For the text-containing cell, return its midpoint in [x, y] coordinate format. 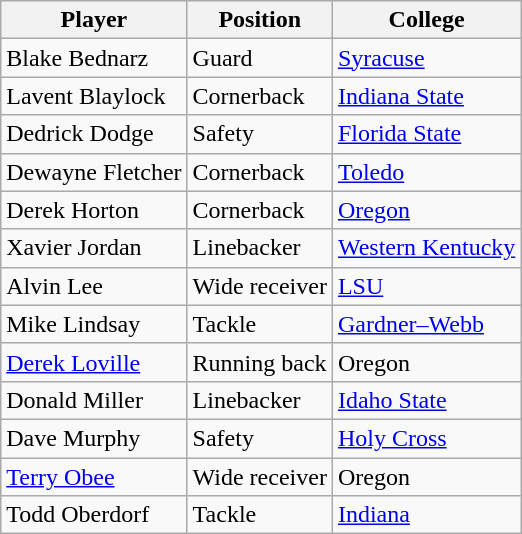
Position [260, 20]
Idaho State [426, 400]
Derek Loville [94, 362]
LSU [426, 286]
Syracuse [426, 58]
Blake Bednarz [94, 58]
Donald Miller [94, 400]
Florida State [426, 134]
Dedrick Dodge [94, 134]
Indiana [426, 515]
Holy Cross [426, 438]
Dewayne Fletcher [94, 172]
Alvin Lee [94, 286]
Dave Murphy [94, 438]
Guard [260, 58]
Indiana State [426, 96]
Western Kentucky [426, 248]
Toledo [426, 172]
Todd Oberdorf [94, 515]
Player [94, 20]
Xavier Jordan [94, 248]
Running back [260, 362]
College [426, 20]
Mike Lindsay [94, 324]
Derek Horton [94, 210]
Terry Obee [94, 477]
Lavent Blaylock [94, 96]
Gardner–Webb [426, 324]
